Search for the cell housing the specified text and yield its (x, y) center coordinate. 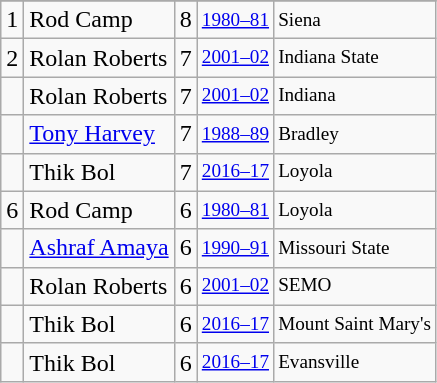
Ashraf Amaya (99, 248)
1990–91 (235, 248)
Tony Harvey (99, 134)
1 (12, 20)
Evansville (355, 362)
SEMO (355, 286)
2 (12, 58)
Bradley (355, 134)
1988–89 (235, 134)
Indiana State (355, 58)
Siena (355, 20)
Missouri State (355, 248)
8 (186, 20)
Mount Saint Mary's (355, 324)
Indiana (355, 96)
